Find where the given text appears and provide that cell's center as (X, Y) coordinate. 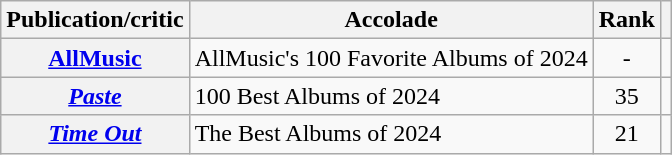
Publication/critic (95, 20)
Time Out (95, 134)
Rank (626, 20)
The Best Albums of 2024 (391, 134)
Accolade (391, 20)
- (626, 58)
AllMusic (95, 58)
35 (626, 96)
Paste (95, 96)
100 Best Albums of 2024 (391, 96)
AllMusic's 100 Favorite Albums of 2024 (391, 58)
21 (626, 134)
